Provide the (x, y) coordinate of the cell's center where the given text is located.  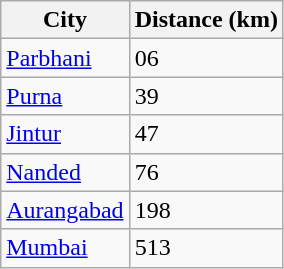
06 (206, 58)
Nanded (65, 172)
Purna (65, 96)
Distance (km) (206, 20)
Mumbai (65, 248)
513 (206, 248)
39 (206, 96)
Aurangabad (65, 210)
76 (206, 172)
Jintur (65, 134)
City (65, 20)
198 (206, 210)
47 (206, 134)
Parbhani (65, 58)
